Output the [x, y] coordinate of the center of the cell containing the given text.  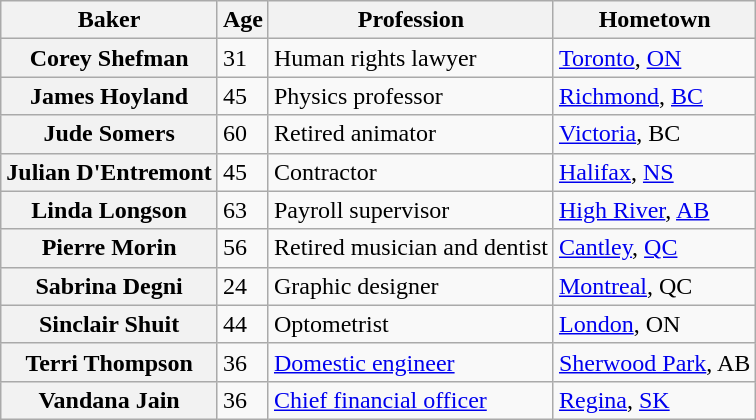
Sinclair Shuit [110, 324]
31 [242, 58]
London, ON [654, 324]
Sherwood Park, AB [654, 362]
Linda Longson [110, 210]
Regina, SK [654, 400]
44 [242, 324]
60 [242, 134]
Jude Somers [110, 134]
Retired animator [410, 134]
James Hoyland [110, 96]
Pierre Morin [110, 248]
High River, AB [654, 210]
Victoria, BC [654, 134]
Vandana Jain [110, 400]
Retired musician and dentist [410, 248]
Chief financial officer [410, 400]
Optometrist [410, 324]
Profession [410, 20]
Contractor [410, 172]
Baker [110, 20]
Terri Thompson [110, 362]
Richmond, BC [654, 96]
24 [242, 286]
Domestic engineer [410, 362]
Toronto, ON [654, 58]
Sabrina Degni [110, 286]
Age [242, 20]
Cantley, QC [654, 248]
Graphic designer [410, 286]
56 [242, 248]
Payroll supervisor [410, 210]
Corey Shefman [110, 58]
Hometown [654, 20]
Julian D'Entremont [110, 172]
Halifax, NS [654, 172]
Human rights lawyer [410, 58]
63 [242, 210]
Physics professor [410, 96]
Montreal, QC [654, 286]
